Extract the [X, Y] coordinate from the center of the cell holding the provided text.  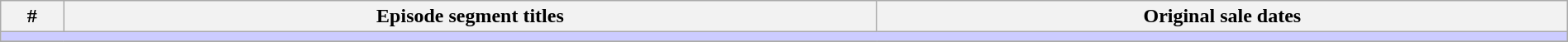
Original sale dates [1222, 16]
# [32, 16]
Episode segment titles [471, 16]
